Pinpoint the cell where the given text exists, returning its [x, y] midpoint coordinate. 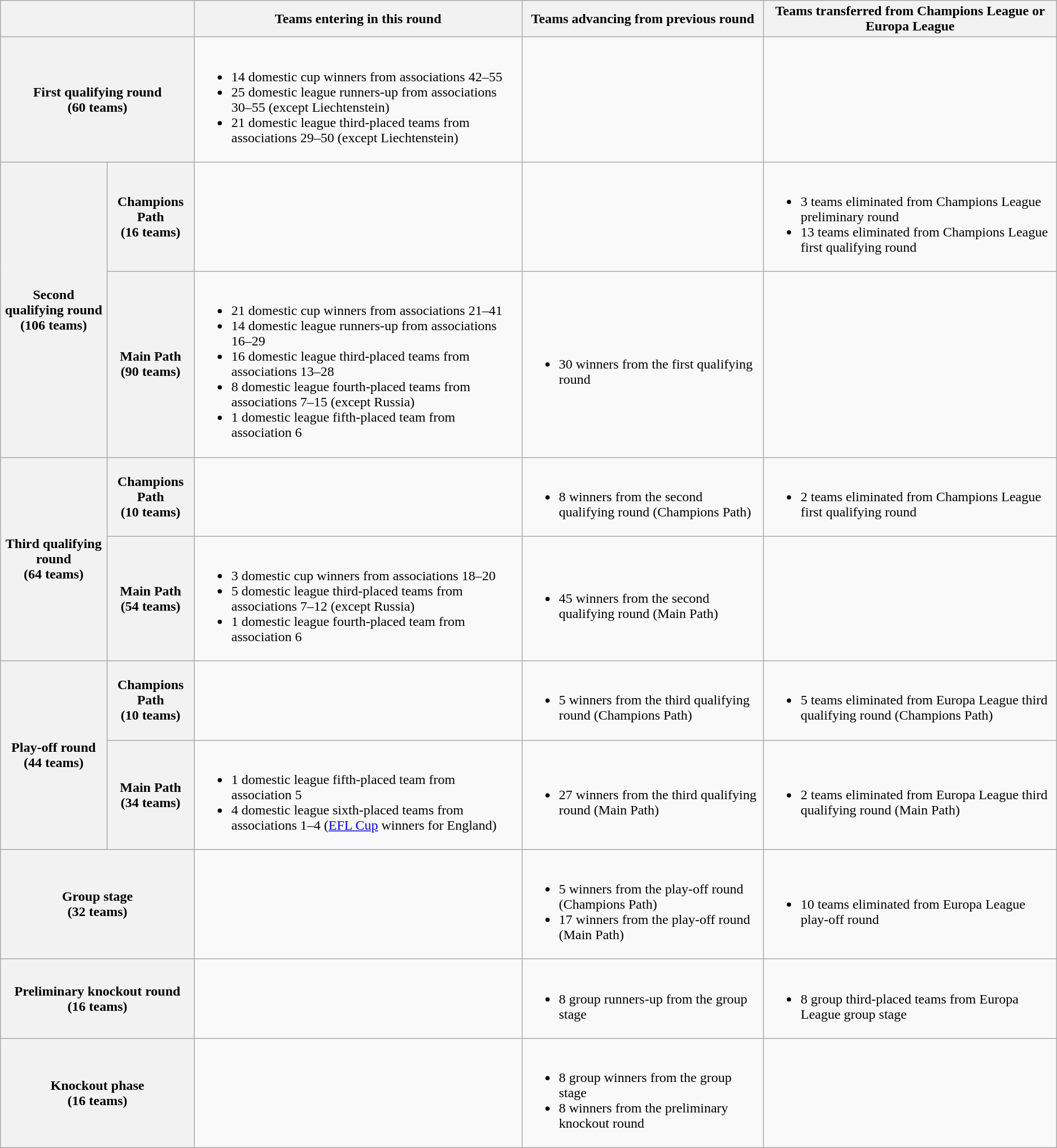
8 group runners-up from the group stage [643, 998]
5 teams eliminated from Europa League third qualifying round (Champions Path) [910, 700]
First qualifying round(60 teams) [97, 99]
Group stage(32 teams) [97, 904]
Teams advancing from previous round [643, 19]
Champions Path(16 teams) [150, 217]
Main Path(54 teams) [150, 598]
45 winners from the second qualifying round (Main Path) [643, 598]
3 teams eliminated from Champions League preliminary round13 teams eliminated from Champions League first qualifying round [910, 217]
Teams entering in this round [358, 19]
Main Path(34 teams) [150, 795]
2 teams eliminated from Europa League third qualifying round (Main Path) [910, 795]
Third qualifying round(64 teams) [54, 559]
1 domestic league fifth-placed team from association 54 domestic league sixth-placed teams from associations 1–4 (EFL Cup winners for England) [358, 795]
30 winners from the first qualifying round [643, 365]
Knockout phase(16 teams) [97, 1093]
8 winners from the second qualifying round (Champions Path) [643, 497]
8 group third-placed teams from Europa League group stage [910, 998]
Play-off round(44 teams) [54, 755]
Second qualifying round(106 teams) [54, 309]
27 winners from the third qualifying round (Main Path) [643, 795]
Main Path(90 teams) [150, 365]
8 group winners from the group stage8 winners from the preliminary knockout round [643, 1093]
5 winners from the third qualifying round (Champions Path) [643, 700]
5 winners from the play-off round (Champions Path)17 winners from the play-off round (Main Path) [643, 904]
Preliminary knockout round(16 teams) [97, 998]
Teams transferred from Champions League or Europa League [910, 19]
10 teams eliminated from Europa League play-off round [910, 904]
2 teams eliminated from Champions League first qualifying round [910, 497]
